Return the (x, y) coordinate for the center point of the cell that contains the specified text.  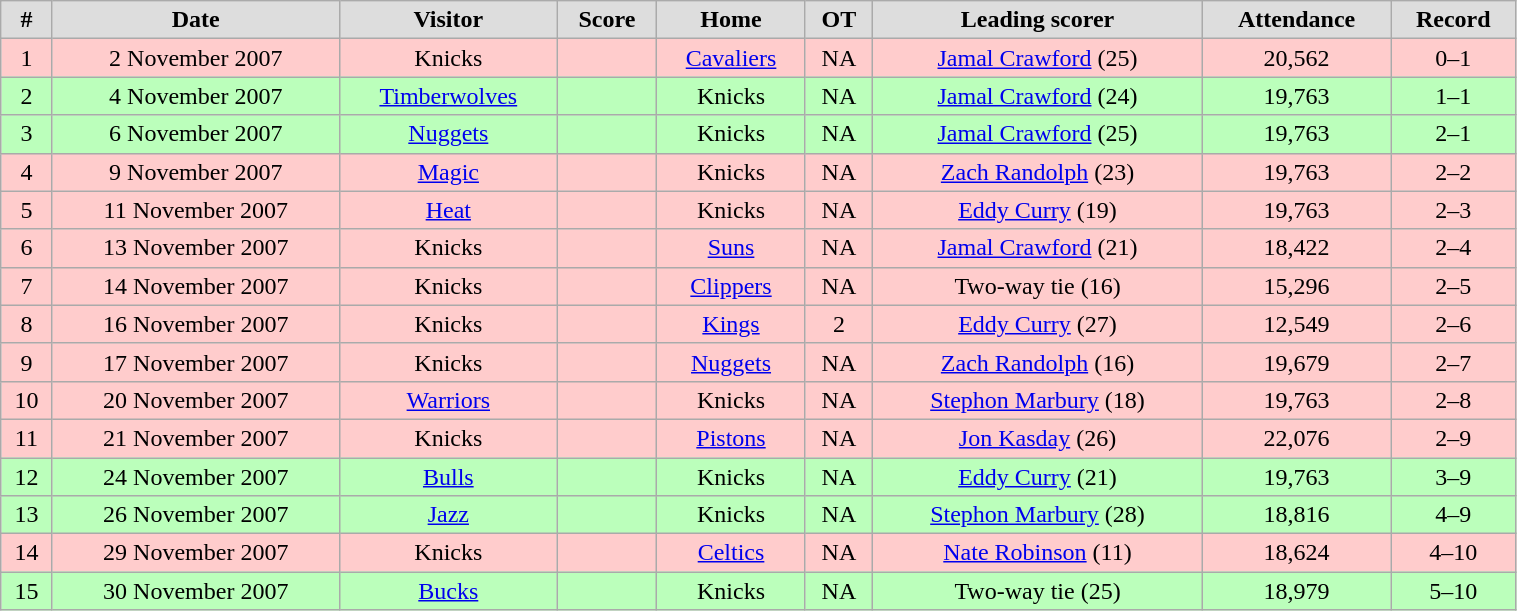
1–1 (1454, 96)
Zach Randolph (23) (1037, 172)
13 (26, 515)
Heat (448, 210)
10 (26, 400)
Two-way tie (16) (1037, 286)
29 November 2007 (196, 553)
15 (26, 591)
1 (26, 58)
12 (26, 477)
17 November 2007 (196, 362)
8 (26, 324)
0–1 (1454, 58)
Jazz (448, 515)
# (26, 20)
14 (26, 553)
Celtics (732, 553)
5–10 (1454, 591)
OT (838, 20)
18,624 (1297, 553)
22,076 (1297, 438)
2–3 (1454, 210)
6 (26, 248)
2–1 (1454, 134)
4 November 2007 (196, 96)
18,979 (1297, 591)
12,549 (1297, 324)
18,422 (1297, 248)
Timberwolves (448, 96)
Nate Robinson (11) (1037, 553)
3 (26, 134)
Stephon Marbury (18) (1037, 400)
2–5 (1454, 286)
7 (26, 286)
6 November 2007 (196, 134)
5 (26, 210)
2–9 (1454, 438)
11 November 2007 (196, 210)
21 November 2007 (196, 438)
4 (26, 172)
2 November 2007 (196, 58)
Jamal Crawford (21) (1037, 248)
2–8 (1454, 400)
Stephon Marbury (28) (1037, 515)
Eddy Curry (27) (1037, 324)
19,679 (1297, 362)
16 November 2007 (196, 324)
Magic (448, 172)
4–10 (1454, 553)
Date (196, 20)
2–2 (1454, 172)
Jon Kasday (26) (1037, 438)
Attendance (1297, 20)
9 (26, 362)
15,296 (1297, 286)
Leading scorer (1037, 20)
Score (606, 20)
9 November 2007 (196, 172)
Zach Randolph (16) (1037, 362)
Warriors (448, 400)
4–9 (1454, 515)
20,562 (1297, 58)
26 November 2007 (196, 515)
2–6 (1454, 324)
Jamal Crawford (24) (1037, 96)
Visitor (448, 20)
Eddy Curry (21) (1037, 477)
18,816 (1297, 515)
Clippers (732, 286)
Two-way tie (25) (1037, 591)
Bucks (448, 591)
Kings (732, 324)
30 November 2007 (196, 591)
24 November 2007 (196, 477)
2–4 (1454, 248)
2–7 (1454, 362)
Eddy Curry (19) (1037, 210)
13 November 2007 (196, 248)
20 November 2007 (196, 400)
Cavaliers (732, 58)
Pistons (732, 438)
Bulls (448, 477)
Suns (732, 248)
14 November 2007 (196, 286)
3–9 (1454, 477)
Record (1454, 20)
11 (26, 438)
Home (732, 20)
